Locate the cell with the specified text and output its (x, y) center coordinate. 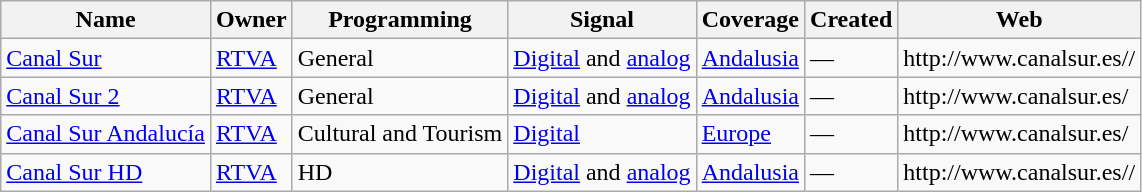
Web (1020, 20)
Canal Sur (106, 58)
Owner (251, 20)
Canal Sur HD (106, 172)
Europe (750, 134)
Digital (602, 134)
Name (106, 20)
Signal (602, 20)
Programming (400, 20)
Canal Sur 2 (106, 96)
Created (852, 20)
Canal Sur Andalucía (106, 134)
Coverage (750, 20)
HD (400, 172)
Cultural and Tourism (400, 134)
